Extract the [X, Y] coordinate from the center of the cell holding the provided text.  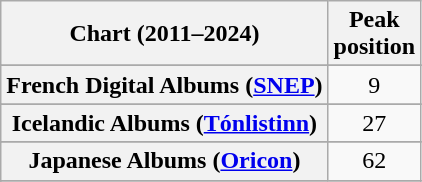
62 [374, 161]
Japanese Albums (Oricon) [164, 161]
Icelandic Albums (Tónlistinn) [164, 123]
27 [374, 123]
9 [374, 85]
Peakposition [374, 34]
French Digital Albums (SNEP) [164, 85]
Chart (2011–2024) [164, 34]
